Return the [x, y] coordinate for the center point of the cell that contains the specified text.  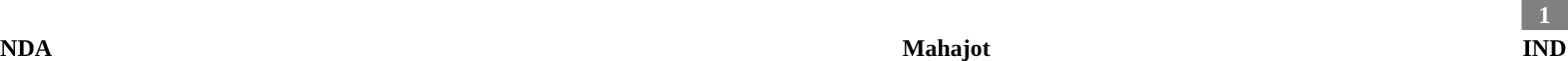
50 [947, 15]
1 [1544, 15]
